Return [x, y] of the center of cell containing provided text 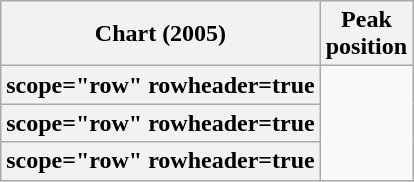
Peakposition [366, 34]
Chart (2005) [160, 34]
